Identify which cell holds the provided text, then report its (x, y) central coordinate. 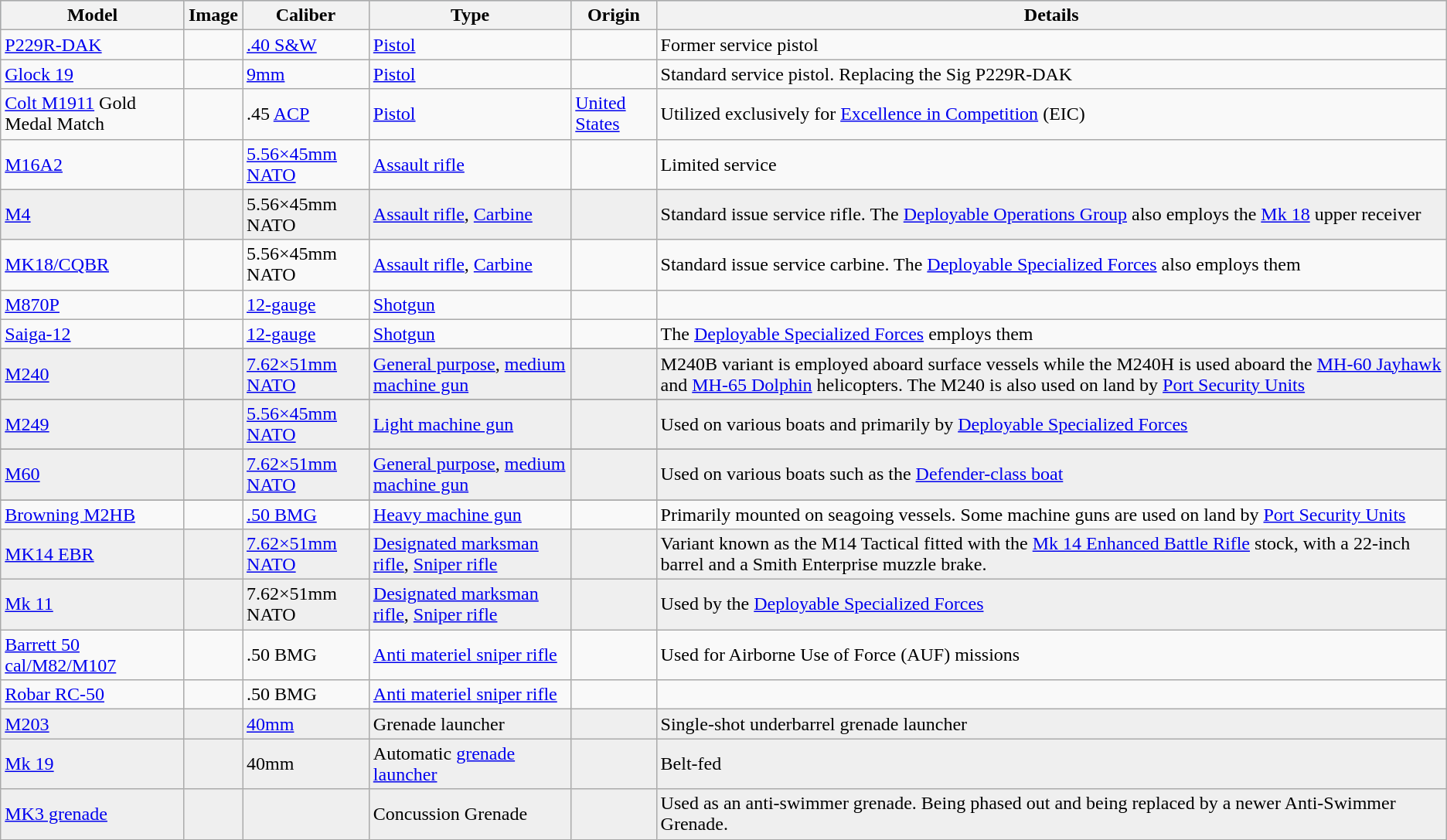
Used on various boats such as the Defender-class boat (1051, 474)
Image (213, 15)
Browning M2HB (93, 514)
Single-shot underbarrel grenade launcher (1051, 724)
9mm (306, 74)
Standard issue service carbine. The Deployable Specialized Forces also employs them (1051, 264)
MK3 grenade (93, 814)
Automatic grenade launcher (470, 763)
Used by the Deployable Specialized Forces (1051, 604)
Mk 11 (93, 604)
Concussion Grenade (470, 814)
Heavy machine gun (470, 514)
M249 (93, 423)
Variant known as the M14 Tactical fitted with the Mk 14 Enhanced Battle Rifle stock, with a 22-inch barrel and a Smith Enterprise muzzle brake. (1051, 555)
M60 (93, 474)
Limited service (1051, 164)
Type (470, 15)
M16A2 (93, 164)
MK18/CQBR (93, 264)
Grenade launcher (470, 724)
Origin (614, 15)
Barrett 50 cal/M82/M107 (93, 655)
P229R-DAK (93, 45)
Assault rifle (470, 164)
Used on various boats and primarily by Deployable Specialized Forces (1051, 423)
M203 (93, 724)
Used for Airborne Use of Force (AUF) missions (1051, 655)
Details (1051, 15)
M240 (93, 374)
Used as an anti-swimmer grenade. Being phased out and being replaced by a newer Anti-Swimmer Grenade. (1051, 814)
Saiga-12 (93, 334)
Belt-fed (1051, 763)
Glock 19 (93, 74)
United States (614, 114)
MK14 EBR (93, 555)
M870P (93, 304)
Caliber (306, 15)
Light machine gun (470, 423)
.40 S&W (306, 45)
Robar RC-50 (93, 695)
The Deployable Specialized Forces employs them (1051, 334)
M4 (93, 215)
Mk 19 (93, 763)
Standard issue service rifle. The Deployable Operations Group also employs the Mk 18 upper receiver (1051, 215)
Model (93, 15)
Primarily mounted on seagoing vessels. Some machine guns are used on land by Port Security Units (1051, 514)
Colt M1911 Gold Medal Match (93, 114)
Standard service pistol. Replacing the Sig P229R-DAK (1051, 74)
Utilized exclusively for Excellence in Competition (EIC) (1051, 114)
Former service pistol (1051, 45)
.45 ACP (306, 114)
